Scan for the cell matching the given text and deliver its [x, y] coordinate at center. 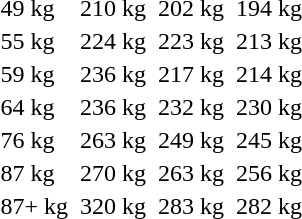
232 kg [192, 107]
270 kg [114, 173]
224 kg [114, 41]
217 kg [192, 74]
223 kg [192, 41]
249 kg [192, 140]
